Search for the cell housing the specified text and yield its (x, y) center coordinate. 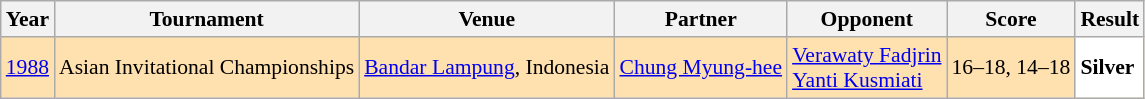
Tournament (206, 19)
Partner (700, 19)
Chung Myung-hee (700, 68)
Bandar Lampung, Indonesia (486, 68)
Opponent (866, 19)
Year (28, 19)
Verawaty Fadjrin Yanti Kusmiati (866, 68)
Venue (486, 19)
1988 (28, 68)
Result (1110, 19)
Score (1010, 19)
Silver (1110, 68)
Asian Invitational Championships (206, 68)
16–18, 14–18 (1010, 68)
